Detect which cell encompasses the target text, then output its [x, y] center coordinate. 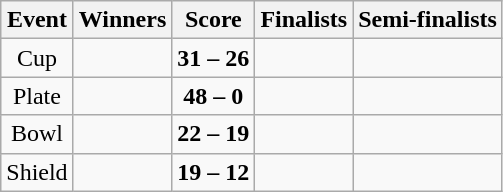
48 – 0 [214, 96]
Semi-finalists [428, 20]
Winners [122, 20]
Bowl [37, 134]
Shield [37, 172]
31 – 26 [214, 58]
22 – 19 [214, 134]
Event [37, 20]
19 – 12 [214, 172]
Cup [37, 58]
Plate [37, 96]
Score [214, 20]
Finalists [304, 20]
